Return the [X, Y] coordinate for the center point of the cell that contains the specified text.  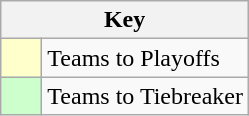
Teams to Playoffs [146, 58]
Teams to Tiebreaker [146, 96]
Key [125, 20]
